Return [x, y] of the center of cell containing provided text 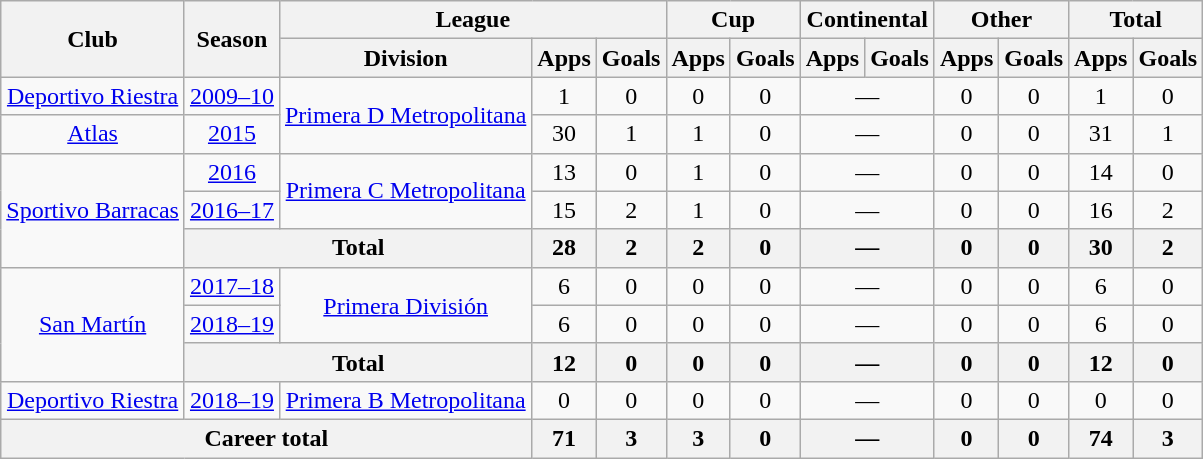
Division [405, 58]
Sportivo Barracas [93, 210]
Atlas [93, 134]
71 [564, 438]
2015 [232, 134]
Club [93, 39]
2009–10 [232, 96]
Career total [266, 438]
31 [1101, 134]
Primera C Metropolitana [405, 191]
74 [1101, 438]
Other [1001, 20]
13 [564, 172]
28 [564, 248]
16 [1101, 210]
San Martín [93, 324]
15 [564, 210]
2017–18 [232, 286]
2016 [232, 172]
Continental [867, 20]
Primera División [405, 305]
League [472, 20]
Primera D Metropolitana [405, 115]
Cup [733, 20]
14 [1101, 172]
2016–17 [232, 210]
Primera B Metropolitana [405, 400]
Season [232, 39]
